Detect which cell encompasses the target text, then output its (x, y) center coordinate. 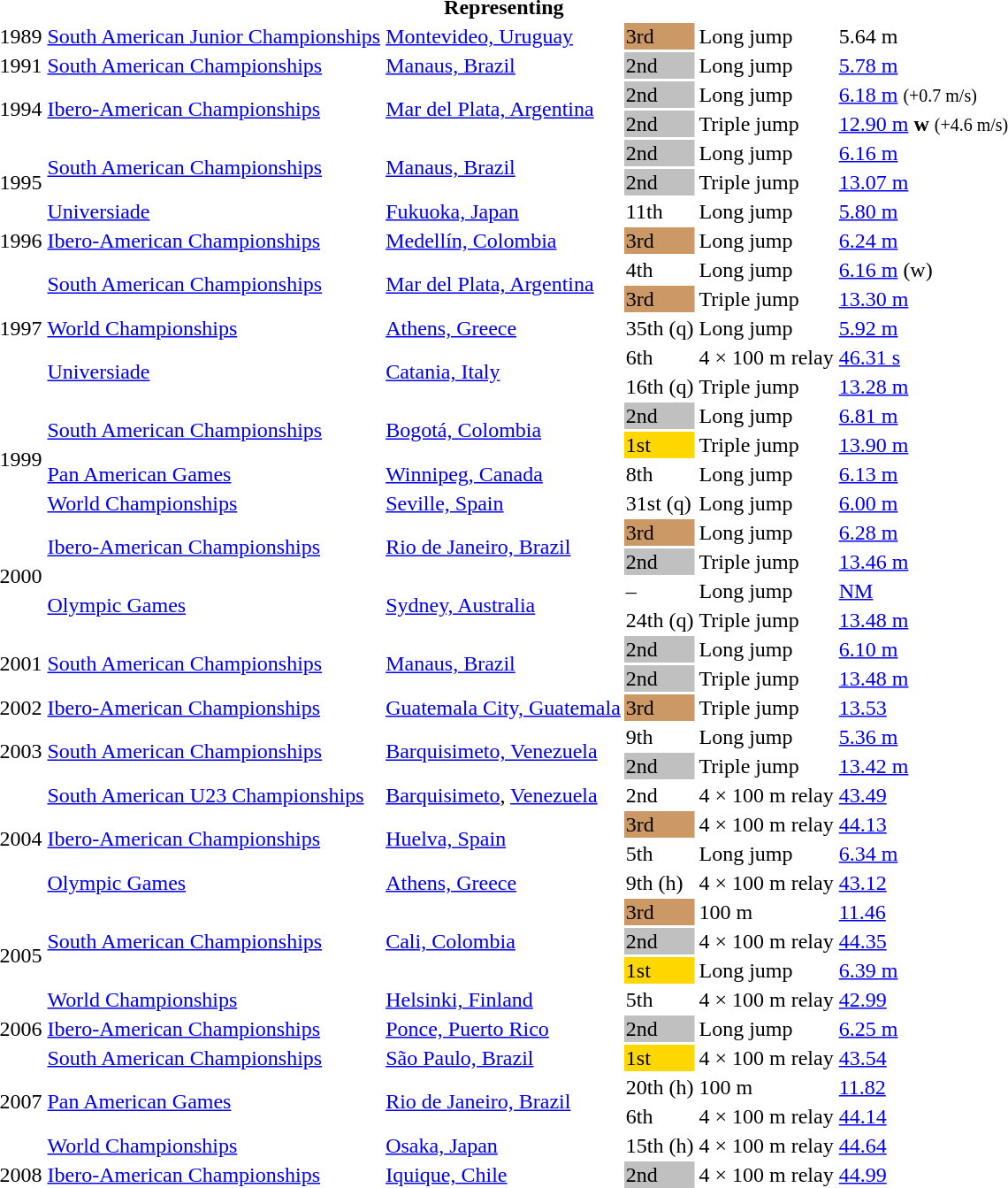
9th (h) (660, 883)
Helsinki, Finland (504, 1000)
Guatemala City, Guatemala (504, 708)
16th (q) (660, 387)
Montevideo, Uruguay (504, 36)
20th (h) (660, 1087)
São Paulo, Brazil (504, 1058)
35th (q) (660, 328)
Sydney, Australia (504, 605)
Winnipeg, Canada (504, 474)
Cali, Colombia (504, 941)
– (660, 591)
South American Junior Championships (214, 36)
Catania, Italy (504, 372)
Medellín, Colombia (504, 241)
24th (q) (660, 620)
4th (660, 270)
Seville, Spain (504, 503)
Bogotá, Colombia (504, 430)
15th (h) (660, 1146)
31st (q) (660, 503)
Fukuoka, Japan (504, 211)
8th (660, 474)
South American U23 Championships (214, 795)
Osaka, Japan (504, 1146)
Huelva, Spain (504, 839)
11th (660, 211)
Ponce, Puerto Rico (504, 1029)
Iquique, Chile (504, 1175)
9th (660, 737)
